Pinpoint the cell where the given text exists, returning its [x, y] midpoint coordinate. 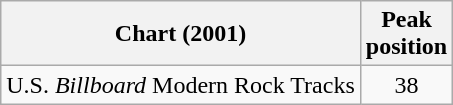
38 [406, 85]
Chart (2001) [181, 34]
Peakposition [406, 34]
U.S. Billboard Modern Rock Tracks [181, 85]
